Scan for the cell matching the given text and deliver its [x, y] coordinate at center. 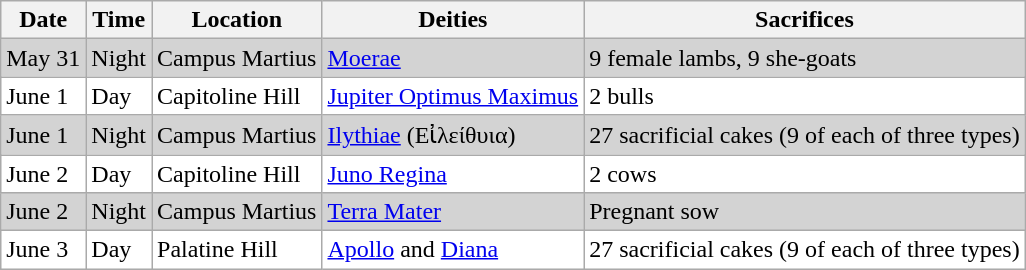
Sacrifices [805, 20]
9 female lambs, 9 she-goats [805, 58]
Terra Mater [453, 212]
Palatine Hill [237, 250]
May 31 [44, 58]
2 bulls [805, 96]
Ilythiae (Εἰλείθυια) [453, 135]
Deities [453, 20]
Pregnant sow [805, 212]
Time [119, 20]
Jupiter Optimus Maximus [453, 96]
Date [44, 20]
June 3 [44, 250]
Apollo and Diana [453, 250]
2 cows [805, 173]
Juno Regina [453, 173]
Location [237, 20]
Moerae [453, 58]
